Extract the [x, y] coordinate from the center of the cell holding the provided text.  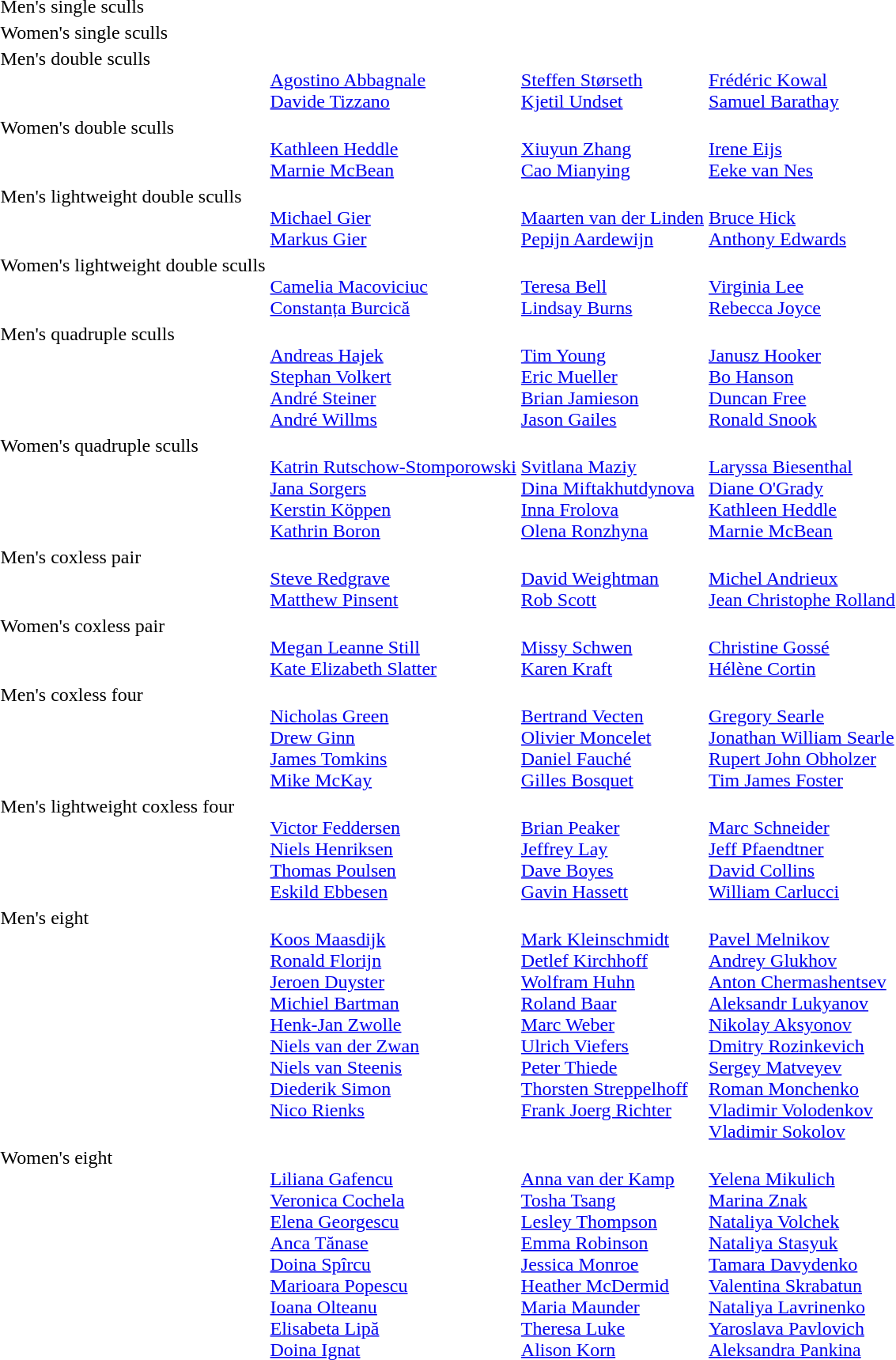
Bertrand VectenOlivier MonceletDaniel FauchéGilles Bosquet [612, 737]
Kathleen HeddleMarnie McBean [393, 149]
Xiuyun ZhangCao Mianying [612, 149]
Teresa BellLindsay Burns [612, 286]
Nicholas GreenDrew GinnJames TomkinsMike McKay [393, 737]
Andreas HajekStephan VolkertAndré SteinerAndré Willms [393, 377]
Victor FeddersenNiels HenriksenThomas PoulsenEskild Ebbesen [393, 849]
Megan Leanne StillKate Elizabeth Slatter [393, 647]
Maarten van der LindenPepijn Aardewijn [612, 218]
Tim YoungEric MuellerBrian JamiesonJason Gailes [612, 377]
Brian PeakerJeffrey LayDave BoyesGavin Hassett [612, 849]
Katrin Rutschow-StomporowskiJana SorgersKerstin KöppenKathrin Boron [393, 488]
Missy SchwenKaren Kraft [612, 647]
Camelia MacoviciucConstanța Burcică [393, 286]
Steffen StørsethKjetil Undset [612, 80]
Mark KleinschmidtDetlef KirchhoffWolfram HuhnRoland BaarMarc WeberUlrich ViefersPeter ThiedeThorsten StreppelhoffFrank Joerg Richter [612, 1025]
Michael GierMarkus Gier [393, 218]
Agostino AbbagnaleDavide Tizzano [393, 80]
Koos MaasdijkRonald FlorijnJeroen DuysterMichiel BartmanHenk-Jan ZwolleNiels van der ZwanNiels van SteenisDiederik SimonNico Rienks [393, 1025]
Svitlana MaziyDina MiftakhutdynovaInna FrolovaOlena Ronzhyna [612, 488]
Steve RedgraveMatthew Pinsent [393, 578]
David WeightmanRob Scott [612, 578]
